Provide the (X, Y) coordinate of the cell's center where the given text is located.  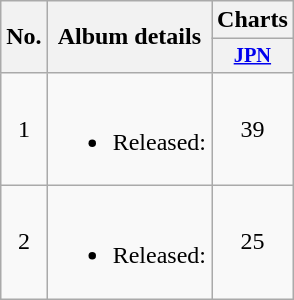
1 (24, 128)
2 (24, 242)
No. (24, 37)
Charts (253, 20)
JPN (253, 56)
39 (253, 128)
25 (253, 242)
Album details (129, 37)
